Determine the (X, Y) coordinate at the center of the cell enclosing the given text.  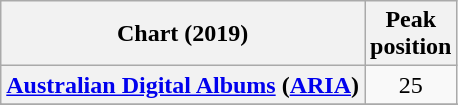
Australian Digital Albums (ARIA) (183, 85)
Peakposition (411, 34)
Chart (2019) (183, 34)
25 (411, 85)
